Search for the cell housing the specified text and yield its [X, Y] center coordinate. 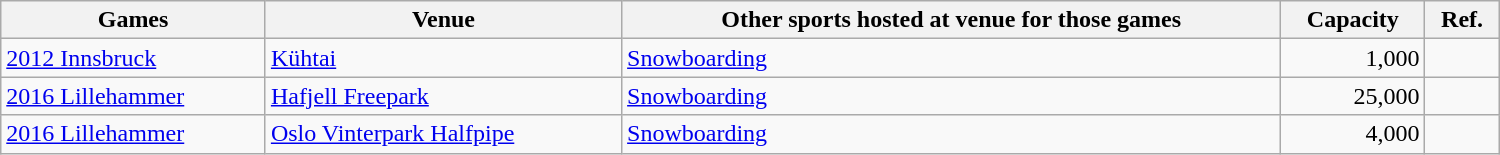
Other sports hosted at venue for those games [952, 20]
Ref. [1462, 20]
Venue [443, 20]
25,000 [1353, 96]
Capacity [1353, 20]
2012 Innsbruck [134, 58]
Oslo Vinterpark Halfpipe [443, 134]
4,000 [1353, 134]
Hafjell Freepark [443, 96]
Kühtai [443, 58]
Games [134, 20]
1,000 [1353, 58]
